Extract the (X, Y) coordinate from the center of the cell holding the provided text.  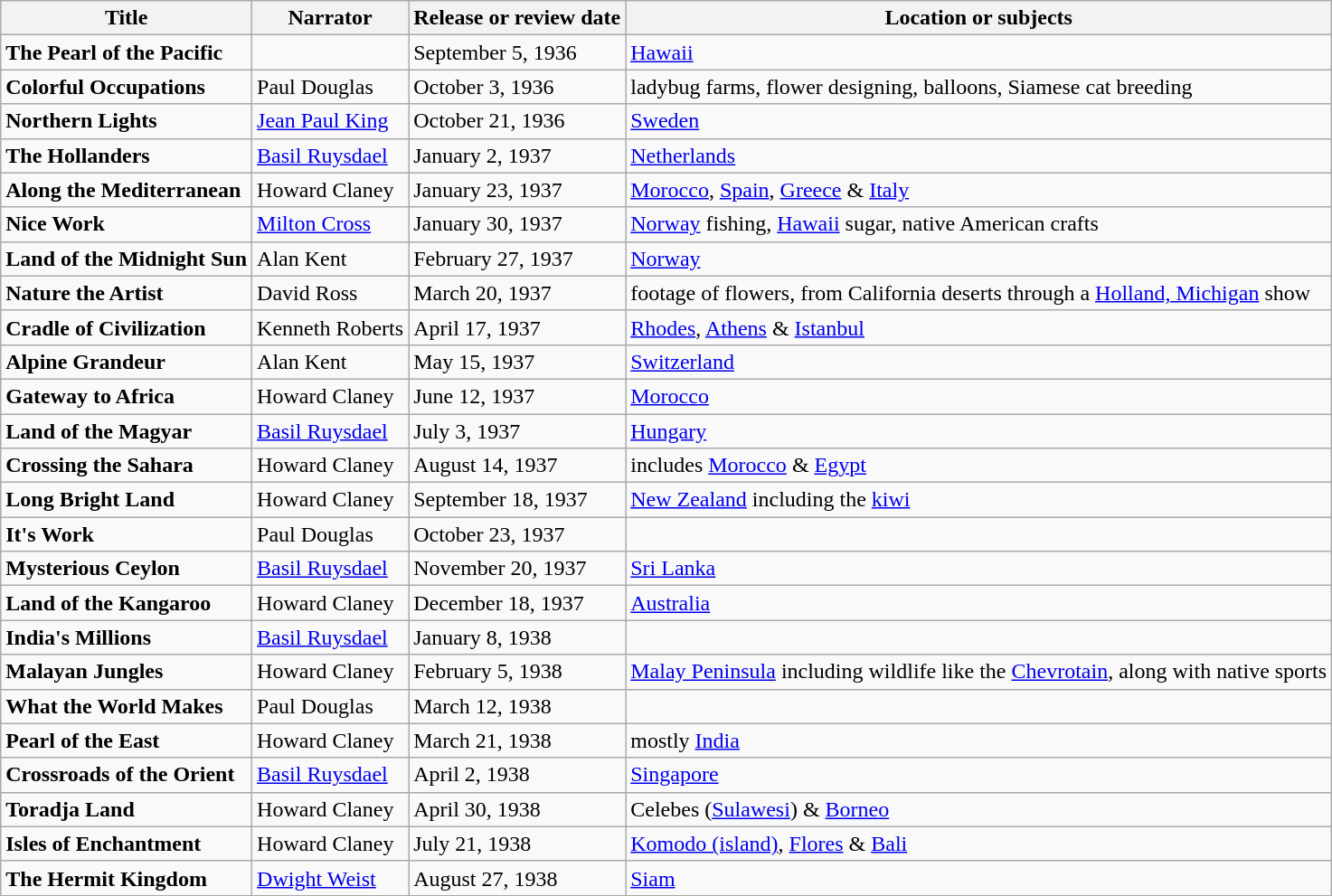
Malay Peninsula including wildlife like the Chevrotain, along with native sports (978, 672)
January 8, 1938 (517, 637)
Norway (978, 259)
What the World Makes (127, 706)
October 21, 1936 (517, 121)
Sri Lanka (978, 569)
Along the Mediterranean (127, 190)
Land of the Midnight Sun (127, 259)
September 18, 1937 (517, 500)
Hungary (978, 431)
mostly India (978, 740)
Australia (978, 603)
September 5, 1936 (517, 52)
Isles of Enchantment (127, 844)
Malayan Jungles (127, 672)
Dwight Weist (331, 878)
Title (127, 18)
Long Bright Land (127, 500)
Gateway to Africa (127, 396)
Release or review date (517, 18)
Morocco, Spain, Greece & Italy (978, 190)
Mysterious Ceylon (127, 569)
Komodo (island), Flores & Bali (978, 844)
March 20, 1937 (517, 293)
February 5, 1938 (517, 672)
The Hermit Kingdom (127, 878)
Rhodes, Athens & Istanbul (978, 327)
July 3, 1937 (517, 431)
Crossing the Sahara (127, 466)
Singapore (978, 775)
David Ross (331, 293)
April 17, 1937 (517, 327)
Nature the Artist (127, 293)
The Hollanders (127, 156)
New Zealand including the kiwi (978, 500)
July 21, 1938 (517, 844)
includes Morocco & Egypt (978, 466)
Alpine Grandeur (127, 362)
Nice Work (127, 224)
April 2, 1938 (517, 775)
Land of the Magyar (127, 431)
April 30, 1938 (517, 809)
Jean Paul King (331, 121)
Switzerland (978, 362)
Netherlands (978, 156)
Sweden (978, 121)
January 23, 1937 (517, 190)
March 12, 1938 (517, 706)
October 3, 1936 (517, 87)
Celebes (Sulawesi) & Borneo (978, 809)
August 14, 1937 (517, 466)
Siam (978, 878)
Cradle of Civilization (127, 327)
February 27, 1937 (517, 259)
Narrator (331, 18)
Location or subjects (978, 18)
Morocco (978, 396)
India's Millions (127, 637)
January 30, 1937 (517, 224)
footage of flowers, from California deserts through a Holland, Michigan show (978, 293)
Kenneth Roberts (331, 327)
Toradja Land (127, 809)
ladybug farms, flower designing, balloons, Siamese cat breeding (978, 87)
Milton Cross (331, 224)
It's Work (127, 534)
June 12, 1937 (517, 396)
Pearl of the East (127, 740)
August 27, 1938 (517, 878)
The Pearl of the Pacific (127, 52)
January 2, 1937 (517, 156)
Crossroads of the Orient (127, 775)
Norway fishing, Hawaii sugar, native American crafts (978, 224)
Colorful Occupations (127, 87)
November 20, 1937 (517, 569)
Land of the Kangaroo (127, 603)
December 18, 1937 (517, 603)
Northern Lights (127, 121)
October 23, 1937 (517, 534)
Hawaii (978, 52)
May 15, 1937 (517, 362)
March 21, 1938 (517, 740)
